Provide the (x, y) coordinate of the cell's center where the given text is located.  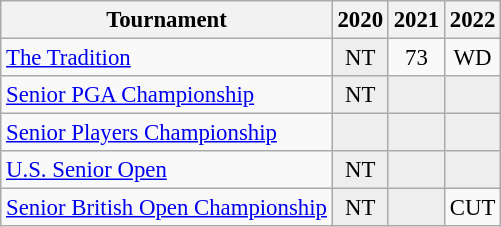
CUT (472, 208)
Senior PGA Championship (166, 95)
Senior British Open Championship (166, 208)
2021 (416, 20)
U.S. Senior Open (166, 170)
2022 (472, 20)
WD (472, 58)
The Tradition (166, 58)
2020 (360, 20)
73 (416, 58)
Senior Players Championship (166, 133)
Tournament (166, 20)
